Scan for the cell matching the given text and deliver its (X, Y) coordinate at center. 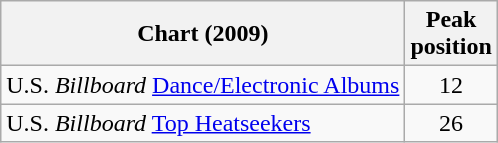
U.S. Billboard Dance/Electronic Albums (203, 85)
Peakposition (451, 34)
12 (451, 85)
26 (451, 123)
U.S. Billboard Top Heatseekers (203, 123)
Chart (2009) (203, 34)
